Capture the cell that displays the provided text and extract its [X, Y] central coordinate. 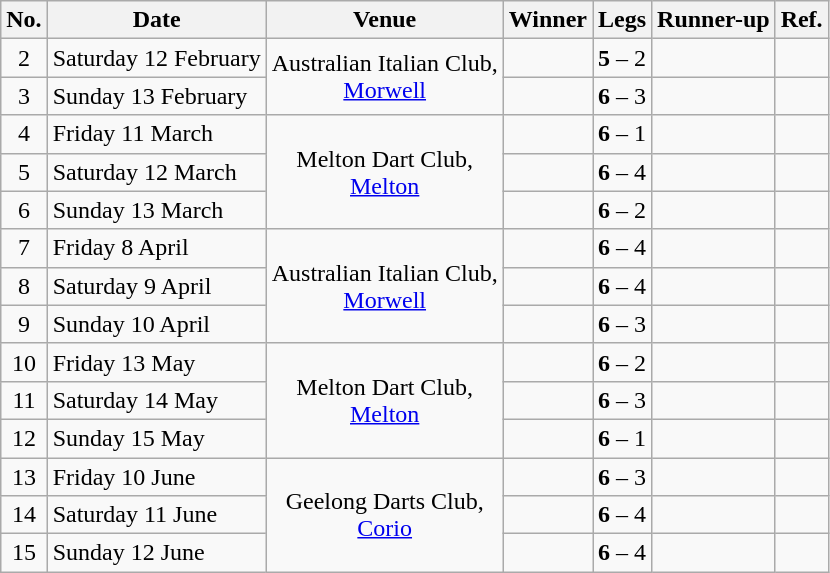
Friday 10 June [156, 477]
Sunday 12 June [156, 553]
Sunday 15 May [156, 438]
13 [24, 477]
Friday 13 May [156, 362]
Saturday 14 May [156, 400]
9 [24, 324]
15 [24, 553]
Sunday 10 April [156, 324]
Sunday 13 February [156, 96]
8 [24, 286]
12 [24, 438]
Date [156, 20]
Runner-up [714, 20]
Sunday 13 March [156, 210]
Winner [548, 20]
6 [24, 210]
10 [24, 362]
4 [24, 134]
Saturday 12 March [156, 172]
11 [24, 400]
Saturday 9 April [156, 286]
Saturday 12 February [156, 58]
3 [24, 96]
Geelong Darts Club, Corio [384, 515]
14 [24, 515]
5 [24, 172]
No. [24, 20]
Legs [622, 20]
Friday 11 March [156, 134]
2 [24, 58]
Ref. [802, 20]
Friday 8 April [156, 248]
Venue [384, 20]
5 – 2 [622, 58]
Saturday 11 June [156, 515]
7 [24, 248]
